Search for the cell housing the specified text and yield its [x, y] center coordinate. 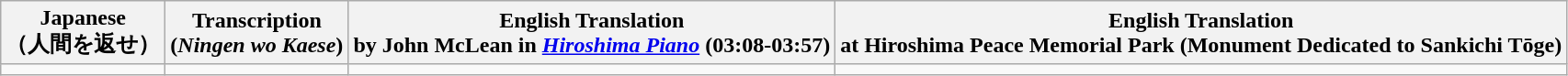
Japanese（人間を返せ） [83, 33]
Transcription(Ningen wo Kaese) [257, 33]
English Translationby John McLean in Hiroshima Piano (03:08-03:57) [592, 33]
English Translationat Hiroshima Peace Memorial Park (Monument Dedicated to Sankichi Tōge) [1201, 33]
